Locate the cell with the specified text and output its [x, y] center coordinate. 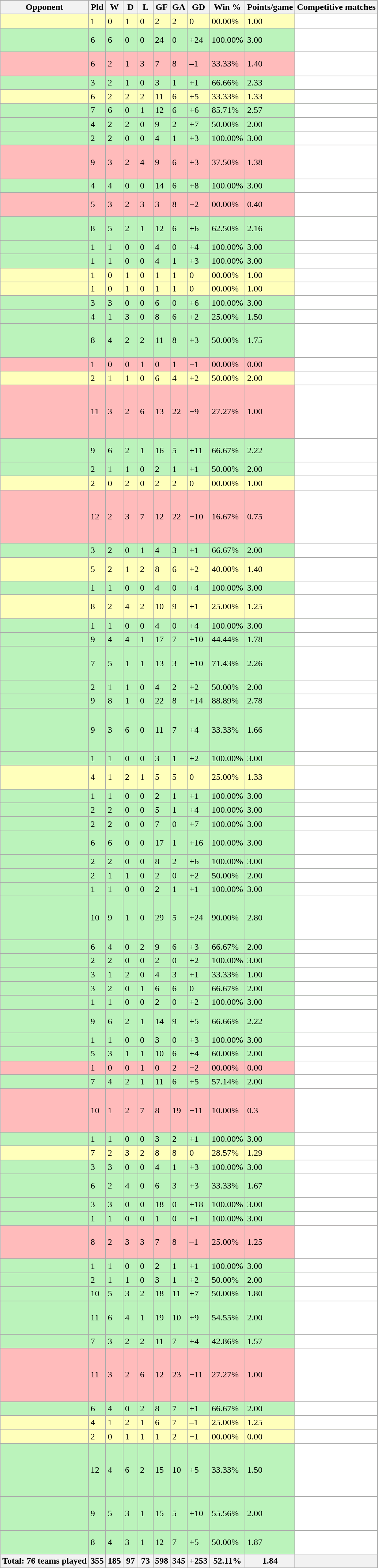
598 [162, 1561]
1.84 [270, 1561]
28.57% [227, 1153]
355 [97, 1561]
44.44% [227, 640]
GA [179, 7]
Total: 76 teams played [45, 1561]
97 [130, 1561]
90.00% [227, 918]
GF [162, 7]
+18 [199, 1205]
16.67% [227, 516]
2.57 [270, 110]
+16 [199, 842]
71.43% [227, 663]
0.75 [270, 516]
2.33 [270, 83]
345 [179, 1561]
73 [145, 1561]
1.38 [270, 162]
Win % [227, 7]
42.86% [227, 1341]
−9 [199, 412]
1.87 [270, 1542]
185 [114, 1561]
Competitive matches [336, 7]
−10 [199, 516]
24 [162, 40]
1.57 [270, 1341]
55.56% [227, 1513]
Points/game [270, 7]
2.78 [270, 701]
0.40 [270, 205]
1.78 [270, 640]
29 [162, 918]
60.00% [227, 1054]
+11 [199, 450]
52.11% [227, 1561]
+14 [199, 701]
2.80 [270, 918]
+253 [199, 1561]
10.00% [227, 1110]
D [130, 7]
1.75 [270, 340]
1.29 [270, 1153]
2.26 [270, 663]
1.66 [270, 730]
88.89% [227, 701]
Opponent [45, 7]
2.16 [270, 228]
GD [199, 7]
L [145, 7]
40.00% [227, 569]
W [114, 7]
57.14% [227, 1081]
Pld [97, 7]
54.55% [227, 1317]
62.50% [227, 228]
+9 [199, 1317]
37.50% [227, 162]
16 [162, 450]
0.3 [270, 1110]
1.80 [270, 1294]
23 [179, 1375]
1.67 [270, 1186]
+8 [199, 186]
85.71% [227, 110]
